Capture the cell that displays the provided text and extract its [X, Y] central coordinate. 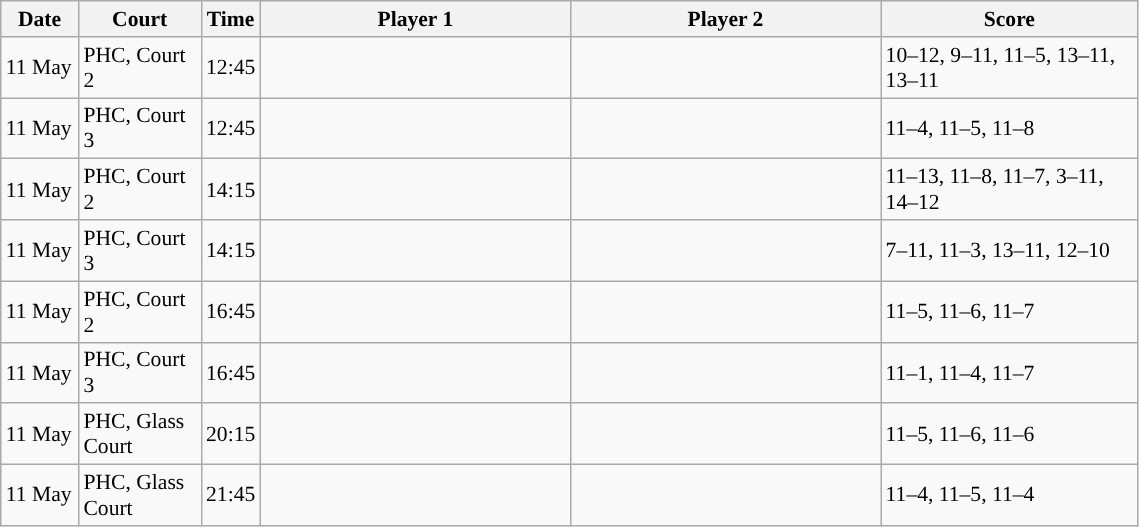
11–4, 11–5, 11–8 [1010, 128]
7–11, 11–3, 13–11, 12–10 [1010, 250]
20:15 [230, 434]
Time [230, 19]
Player 1 [415, 19]
11–1, 11–4, 11–7 [1010, 372]
Date [40, 19]
11–4, 11–5, 11–4 [1010, 496]
Score [1010, 19]
11–5, 11–6, 11–7 [1010, 312]
11–13, 11–8, 11–7, 3–11, 14–12 [1010, 190]
10–12, 9–11, 11–5, 13–11, 13–11 [1010, 68]
Player 2 [725, 19]
21:45 [230, 496]
11–5, 11–6, 11–6 [1010, 434]
Court [140, 19]
